Identify which cell holds the provided text, then report its (x, y) central coordinate. 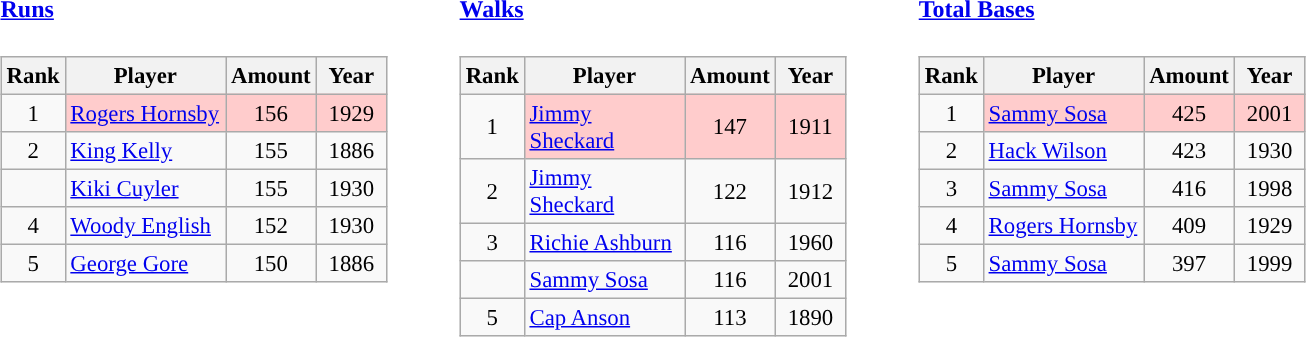
425 (1189, 113)
Cap Anson (604, 317)
Hack Wilson (1064, 150)
156 (271, 113)
King Kelly (146, 150)
147 (730, 126)
152 (271, 225)
Woody English (146, 225)
397 (1189, 263)
1911 (810, 126)
1912 (810, 190)
113 (730, 317)
423 (1189, 150)
Kiki Cuyler (146, 188)
George Gore (146, 263)
409 (1189, 225)
1960 (810, 242)
416 (1189, 188)
122 (730, 190)
1890 (810, 317)
Richie Ashburn (604, 242)
1998 (1270, 188)
1999 (1270, 263)
150 (271, 263)
